Provide the (X, Y) coordinate of the cell's center where the given text is located.  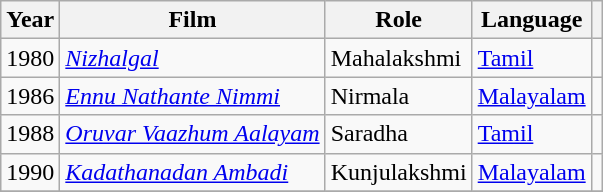
Saradha (398, 134)
Kunjulakshmi (398, 172)
1980 (30, 58)
Mahalakshmi (398, 58)
1986 (30, 96)
Film (192, 20)
Language (532, 20)
Oruvar Vaazhum Aalayam (192, 134)
Kadathanadan Ambadi (192, 172)
1988 (30, 134)
Ennu Nathante Nimmi (192, 96)
Year (30, 20)
Nizhalgal (192, 58)
Nirmala (398, 96)
1990 (30, 172)
Role (398, 20)
